Output the [X, Y] coordinate of the center of the cell containing the given text.  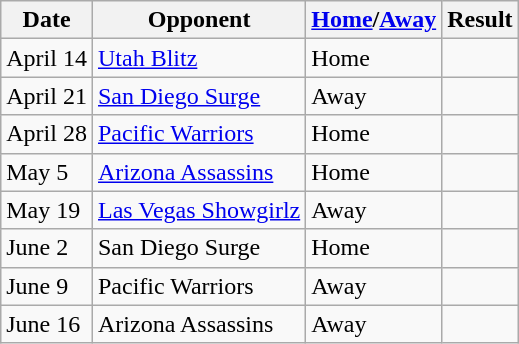
Opponent [198, 20]
May 19 [47, 210]
Home/Away [374, 20]
May 5 [47, 172]
Result [480, 20]
April 14 [47, 58]
April 28 [47, 134]
April 21 [47, 96]
Las Vegas Showgirlz [198, 210]
Utah Blitz [198, 58]
Date [47, 20]
June 16 [47, 324]
June 2 [47, 248]
June 9 [47, 286]
